Scan for the cell matching the given text and deliver its (X, Y) coordinate at center. 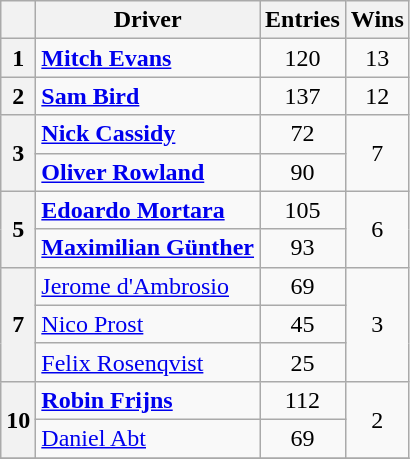
Edoardo Mortara (148, 210)
105 (303, 210)
Maximilian Günther (148, 248)
Oliver Rowland (148, 172)
93 (303, 248)
6 (377, 229)
10 (18, 419)
137 (303, 96)
25 (303, 362)
120 (303, 58)
13 (377, 58)
Entries (303, 20)
90 (303, 172)
Jerome d'Ambrosio (148, 286)
Felix Rosenqvist (148, 362)
72 (303, 134)
Mitch Evans (148, 58)
Daniel Abt (148, 438)
45 (303, 324)
Robin Frijns (148, 400)
Driver (148, 20)
1 (18, 58)
Nick Cassidy (148, 134)
112 (303, 400)
Nico Prost (148, 324)
Sam Bird (148, 96)
Wins (377, 20)
5 (18, 229)
12 (377, 96)
